From the cell containing the given text, extract its center point as (X, Y) coordinate. 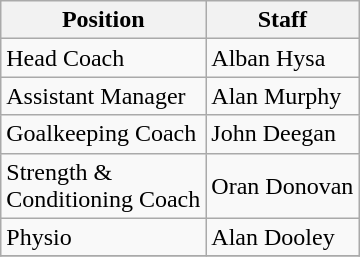
Goalkeeping Coach (104, 134)
Position (104, 20)
Staff (282, 20)
Physio (104, 237)
John Deegan (282, 134)
Alban Hysa (282, 58)
Strength & Conditioning Coach (104, 186)
Head Coach (104, 58)
Oran Donovan (282, 186)
Alan Dooley (282, 237)
Alan Murphy (282, 96)
Assistant Manager (104, 96)
